Search for the cell housing the specified text and yield its (X, Y) center coordinate. 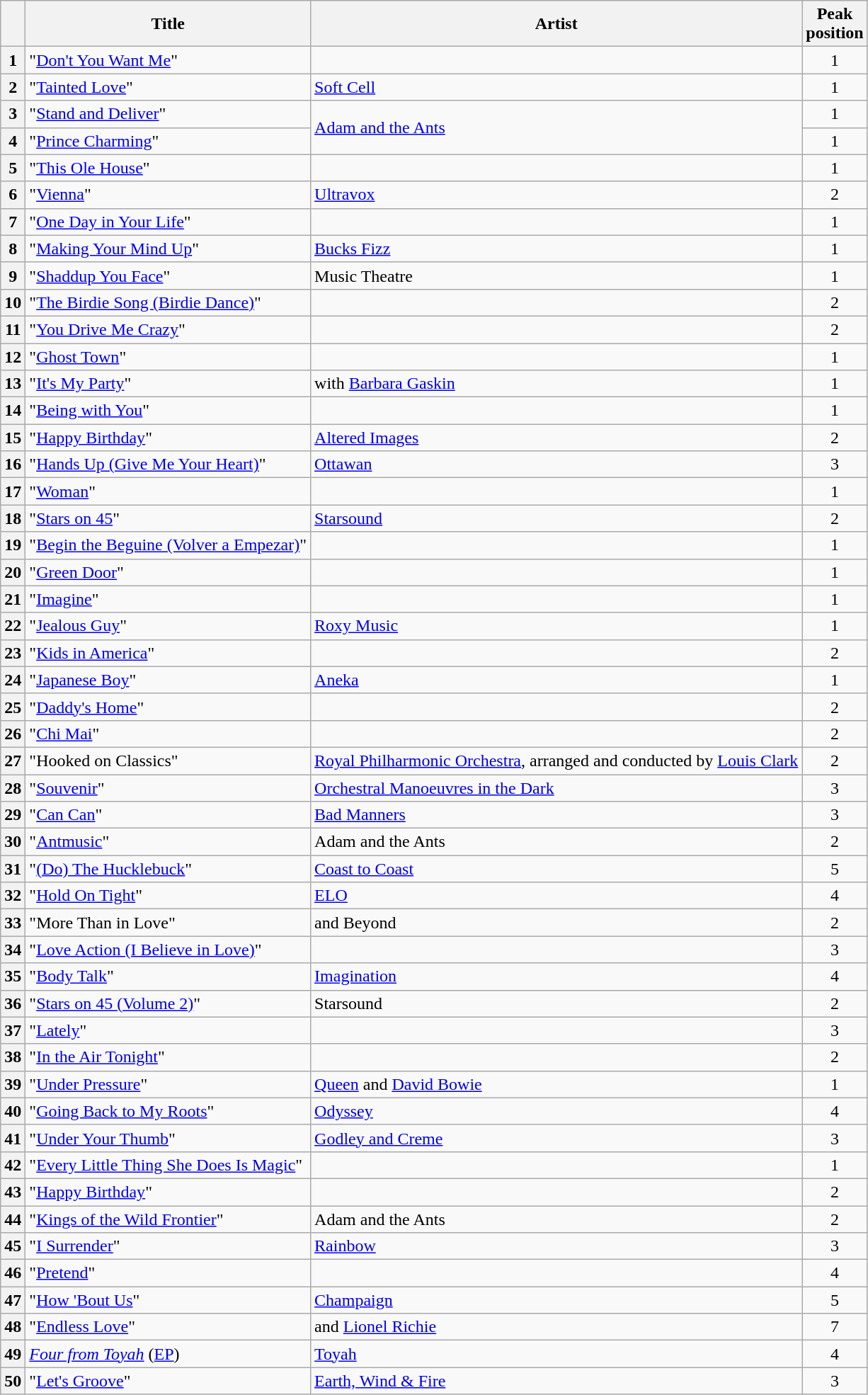
"Souvenir" (169, 788)
"One Day in Your Life" (169, 222)
29 (13, 815)
Soft Cell (556, 87)
Godley and Creme (556, 1138)
"Daddy's Home" (169, 707)
27 (13, 761)
26 (13, 734)
"Woman" (169, 491)
"Lately" (169, 1030)
Ottawan (556, 465)
16 (13, 465)
Rainbow (556, 1246)
12 (13, 356)
"Under Pressure" (169, 1084)
"I Surrender" (169, 1246)
"Shaddup You Face" (169, 275)
"Chi Mai" (169, 734)
"Hold On Tight" (169, 896)
9 (13, 275)
"Being with You" (169, 411)
Coast to Coast (556, 869)
Ultravox (556, 195)
"Love Action (I Believe in Love)" (169, 950)
and Beyond (556, 923)
14 (13, 411)
37 (13, 1030)
"This Ole House" (169, 168)
6 (13, 195)
with Barbara Gaskin (556, 384)
19 (13, 545)
33 (13, 923)
"Stand and Deliver" (169, 114)
Earth, Wind & Fire (556, 1381)
17 (13, 491)
ELO (556, 896)
"Kids in America" (169, 653)
Roxy Music (556, 626)
48 (13, 1327)
"Green Door" (169, 572)
"In the Air Tonight" (169, 1057)
Odyssey (556, 1111)
28 (13, 788)
34 (13, 950)
11 (13, 329)
40 (13, 1111)
25 (13, 707)
Peakposition (835, 24)
"Japanese Boy" (169, 680)
"It's My Party" (169, 384)
Queen and David Bowie (556, 1084)
15 (13, 438)
Artist (556, 24)
24 (13, 680)
21 (13, 599)
and Lionel Richie (556, 1327)
Orchestral Manoeuvres in the Dark (556, 788)
"Imagine" (169, 599)
10 (13, 302)
"Ghost Town" (169, 356)
50 (13, 1381)
8 (13, 249)
42 (13, 1165)
18 (13, 518)
Bucks Fizz (556, 249)
45 (13, 1246)
"Going Back to My Roots" (169, 1111)
32 (13, 896)
Bad Manners (556, 815)
"More Than in Love" (169, 923)
Title (169, 24)
"Can Can" (169, 815)
"(Do) The Hucklebuck" (169, 869)
38 (13, 1057)
36 (13, 1003)
"How 'Bout Us" (169, 1300)
44 (13, 1219)
"Under Your Thumb" (169, 1138)
13 (13, 384)
22 (13, 626)
Altered Images (556, 438)
"Let's Groove" (169, 1381)
"Vienna" (169, 195)
"Pretend" (169, 1273)
31 (13, 869)
49 (13, 1354)
20 (13, 572)
"The Birdie Song (Birdie Dance)" (169, 302)
Champaign (556, 1300)
Toyah (556, 1354)
Aneka (556, 680)
39 (13, 1084)
35 (13, 976)
"Kings of the Wild Frontier" (169, 1219)
"Body Talk" (169, 976)
"Begin the Beguine (Volver a Empezar)" (169, 545)
30 (13, 842)
Imagination (556, 976)
"Stars on 45 (Volume 2)" (169, 1003)
"Tainted Love" (169, 87)
43 (13, 1192)
Music Theatre (556, 275)
"Hooked on Classics" (169, 761)
23 (13, 653)
"Making Your Mind Up" (169, 249)
41 (13, 1138)
"You Drive Me Crazy" (169, 329)
"Don't You Want Me" (169, 60)
Four from Toyah (EP) (169, 1354)
"Stars on 45" (169, 518)
"Prince Charming" (169, 141)
47 (13, 1300)
46 (13, 1273)
"Jealous Guy" (169, 626)
"Antmusic" (169, 842)
"Endless Love" (169, 1327)
Royal Philharmonic Orchestra, arranged and conducted by Louis Clark (556, 761)
"Every Little Thing She Does Is Magic" (169, 1165)
"Hands Up (Give Me Your Heart)" (169, 465)
